Pinpoint the cell where the given text exists, returning its [X, Y] midpoint coordinate. 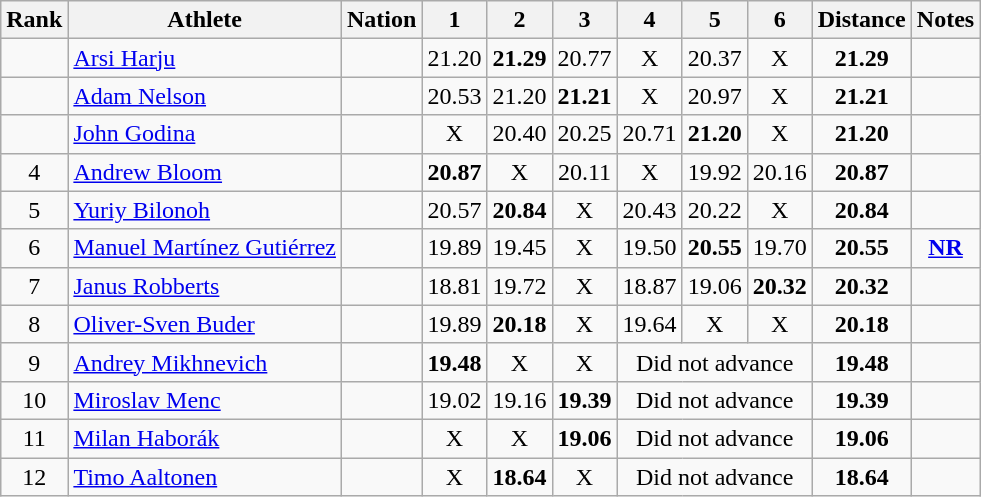
Arsi Harju [205, 58]
20.11 [584, 172]
Notes [945, 20]
Adam Nelson [205, 96]
Manuel Martínez Gutiérrez [205, 248]
18.81 [454, 286]
20.71 [650, 134]
20.77 [584, 58]
20.43 [650, 210]
John Godina [205, 134]
9 [34, 362]
2 [520, 20]
8 [34, 324]
Athlete [205, 20]
19.50 [650, 248]
19.72 [520, 286]
20.37 [714, 58]
20.53 [454, 96]
Timo Aaltonen [205, 477]
11 [34, 438]
Janus Robberts [205, 286]
Oliver-Sven Buder [205, 324]
NR [945, 248]
18.87 [650, 286]
20.22 [714, 210]
Milan Haborák [205, 438]
20.25 [584, 134]
20.16 [780, 172]
Andrew Bloom [205, 172]
12 [34, 477]
1 [454, 20]
20.40 [520, 134]
19.92 [714, 172]
19.02 [454, 400]
Distance [862, 20]
7 [34, 286]
19.45 [520, 248]
Rank [34, 20]
19.70 [780, 248]
19.16 [520, 400]
20.57 [454, 210]
Andrey Mikhnevich [205, 362]
10 [34, 400]
3 [584, 20]
20.97 [714, 96]
Nation [381, 20]
Yuriy Bilonoh [205, 210]
Miroslav Menc [205, 400]
19.64 [650, 324]
